Return [X, Y] of the center of cell containing provided text 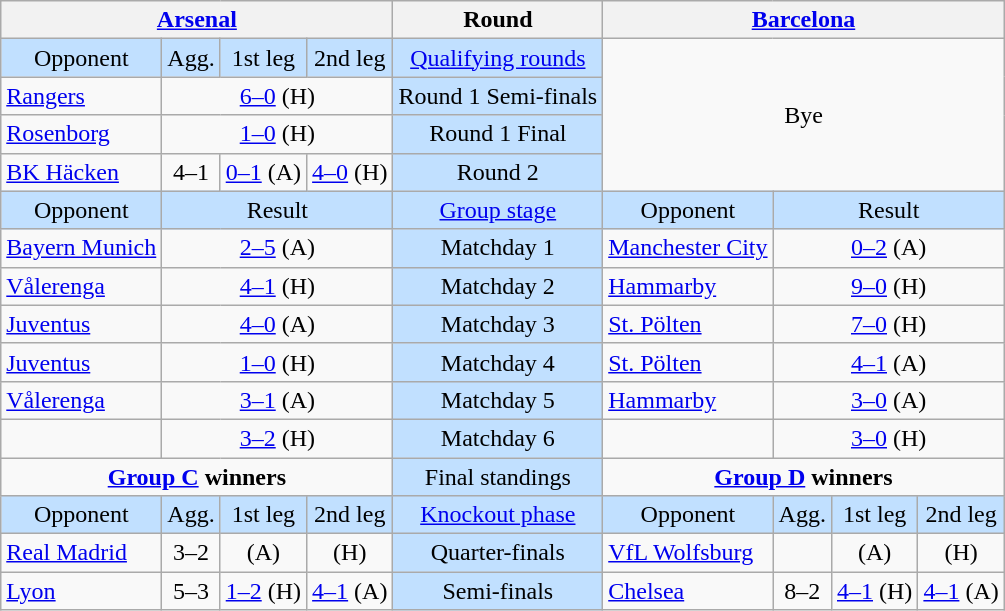
2–5 (A) [278, 248]
Group stage [498, 210]
Round 1 Final [498, 134]
Lyon [82, 591]
7–0 (H) [888, 324]
Semi-finals [498, 591]
VfL Wolfsburg [688, 553]
3–2 [191, 553]
Matchday 2 [498, 286]
Group D winners [804, 477]
Final standings [498, 477]
Manchester City [688, 248]
Real Madrid [82, 553]
0–2 (A) [888, 248]
Matchday 1 [498, 248]
4–0 (A) [278, 324]
4–0 (H) [350, 172]
Round [498, 20]
Quarter-finals [498, 553]
Chelsea [688, 591]
Round 1 Semi-finals [498, 96]
4–1 [191, 172]
BK Häcken [82, 172]
6–0 (H) [278, 96]
1–2 (H) [263, 591]
Knockout phase [498, 515]
3–2 (H) [278, 438]
3–0 (A) [888, 400]
0–1 (A) [263, 172]
Rangers [82, 96]
Matchday 3 [498, 324]
3–0 (H) [888, 438]
Barcelona [804, 20]
Bayern Munich [82, 248]
5–3 [191, 591]
Qualifying rounds [498, 58]
Matchday 6 [498, 438]
8–2 [802, 591]
Group C winners [197, 477]
Matchday 5 [498, 400]
Bye [804, 115]
Round 2 [498, 172]
Matchday 4 [498, 362]
9–0 (H) [888, 286]
3–1 (A) [278, 400]
Rosenborg [82, 134]
Arsenal [197, 20]
